Detect which cell encompasses the target text, then output its (X, Y) center coordinate. 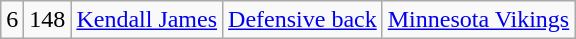
Minnesota Vikings (478, 20)
Defensive back (303, 20)
Kendall James (147, 20)
148 (48, 20)
6 (12, 20)
